Scan for the cell matching the given text and deliver its (X, Y) coordinate at center. 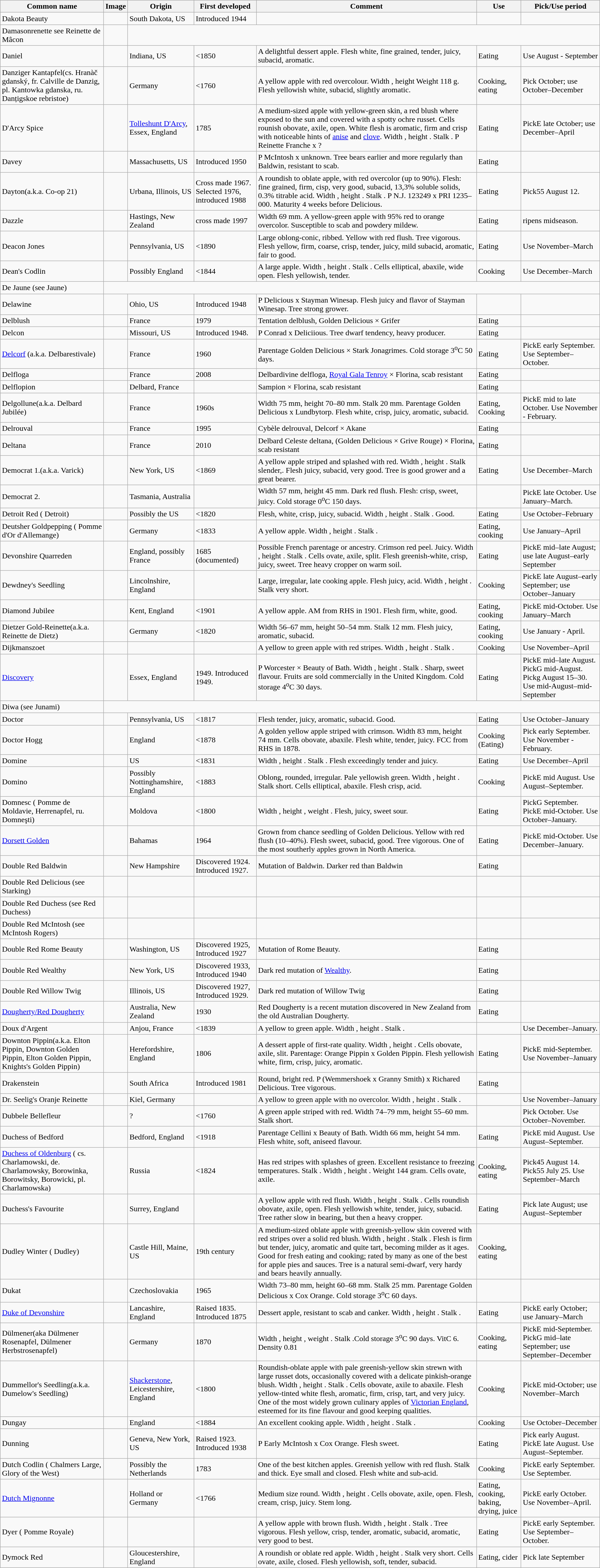
Tentation delblush, Golden Delicious × Grifer (367, 321)
Domine (52, 761)
Use October–December (560, 1422)
Use December–April (560, 761)
Missouri, US (161, 333)
Delcon (52, 333)
Lancashire, England (161, 1312)
PickE mid-October. Use January–March (560, 610)
South Dakota, US (161, 19)
1995 (225, 429)
Eating, Cooking (499, 408)
Damasonrenette see Reinette de Mâcon (52, 35)
US (161, 761)
Geneva, New York, US (161, 1443)
Possibly the US (161, 514)
A green apple striped with red. Width 74–79 mm, height 55–60 mm. Stalk short. (367, 1116)
Large, irregular, late cooking apple. Flesh juicy, acid. Width , height . Stalk very short. (367, 585)
Possibly Nottinghamshire, England (161, 781)
Introduced 1948. (225, 333)
Delrouval (52, 429)
Parentage Cellini x Beauty of Bath. Width 66 mm, height 54 mm. Flesh white, soft, aniseed flavour. (367, 1137)
PickE mid-October; use November–March (560, 1389)
PickE early October; use January–March (560, 1312)
Duchess of Bedford (52, 1137)
Use November–March (560, 246)
<1817 (225, 719)
2010 (225, 445)
Double Red Rome Beauty (52, 949)
Dewdney's Seedling (52, 585)
Width , height , weight . Stalk .Cold storage 3oC 90 days. VitC 6. Density 0.81 (367, 1342)
Use October–February (560, 514)
D'Arcy Spice (52, 128)
A yellow apple with brown flush. Width , height . Stalk . Tree vigorous. Flesh yellow, crisp, tender, aromatic, subacid, aromatic, very good to best. (367, 1532)
<1766 (225, 1498)
Anjou, France (161, 1028)
<1824 (225, 1171)
Illinois, US (161, 991)
Dubbele Bellefleur (52, 1116)
Dietzer Gold-Reinette(a.k.a. Reinette de Dietz) (52, 631)
PickE late August–early September; use October–January (560, 585)
Dutch Mignonne (52, 1498)
Kiel, Germany (161, 1099)
Hastings, New Zealand (161, 221)
A yellow to green apple with red stripes. Width , height . Stalk . (367, 648)
Democrat 2. (52, 496)
1960 (225, 354)
Dean's Codlin (52, 271)
<1850 (225, 56)
A roundish or oblate red apple. Width , height . Stalk very short. Cells ovate, axile, closed. Flesh yellowish, soft, tender, subacid. (367, 1557)
Deutsher Goldpepping ( Pomme d'Or d'Allemange) (52, 531)
Width 73–80 mm, height 60–68 mm. Stalk 25 mm. Parentage Golden Delicious x Cox Orange. Cold storage 3oC 60 days. (367, 1291)
Australia, New Zealand (161, 1012)
<1869 (225, 470)
Dummellor's Seedling(a.k.a. Dumelow's Seedling) (52, 1389)
Eating, cooking, baking, drying, juice (499, 1498)
Possibly the Netherlands (161, 1469)
Raised 1835. Introduced 1875 (225, 1312)
Czechoslovakia (161, 1291)
Width 56–67 mm, height 50–54 mm. Stalk 12 mm. Flesh juicy, aromatic, subacid. (367, 631)
Dijkmanszoet (52, 648)
ripens midseason. (560, 221)
Bedford, England (161, 1137)
Doctor (52, 719)
Dülmener(aka Dülmener Rosenapfel, Dülmener Herbstrosenapfel) (52, 1342)
2008 (225, 375)
Origin (161, 6)
Double Red Willow Twig (52, 991)
Daniel (52, 56)
Massachusetts, US (161, 162)
Possibly England (161, 271)
Use August - September (560, 56)
PickE mid–late August; use late August–early September (560, 556)
Duchess's Favourite (52, 1209)
Delgollune(a.k.a. Delbard Jubilée) (52, 408)
Double Red Duchess (see Red Duchess) (52, 908)
Ohio, US (161, 304)
<1878 (225, 740)
P McIntosh x unknown. Tree bears earlier and more regularly than Baldwin, resistant to scab. (367, 162)
Dakota Beauty (52, 19)
Has red stripes with splashes of green. Excellent resistance to freezing temperatures. Stalk . Width , height . Weight 144 gram. Cells ovate, axile. (367, 1171)
New Hampshire (161, 866)
Sampion × Florina, scab resistant (367, 387)
Double Red Baldwin (52, 866)
Mutation of Rome Beauty. (367, 949)
Lincolnshire, England (161, 585)
Davey (52, 162)
Eating, cider (499, 1557)
Gloucestershire, England (161, 1557)
Dyer ( Pomme Royale) (52, 1532)
Doux d'Argent (52, 1028)
1806 (225, 1053)
A yellow to green apple with no overcolor. Width , height . Stalk . (367, 1099)
Pick early September. Use November - February. (560, 740)
Tasmania, Australia (161, 496)
A large apple. Width , height . Stalk . Cells elliptical, abaxile, wide open. Flesh yellowish, tender. (367, 271)
Devonshire Quarreden (52, 556)
Discovered 1927, Introduced 1929. (225, 991)
<1890 (225, 246)
Delcorf (a.k.a. Delbarestivale) (52, 354)
Drakenstein (52, 1083)
Use January–April (560, 531)
Mutation of Baldwin. Darker red than Baldwin (367, 866)
Dazzle (52, 221)
Introduced 1950 (225, 162)
Duke of Devonshire (52, 1312)
PickE mid-September. PickG mid–late September; use September–December (560, 1342)
Domino (52, 781)
A golden yellow apple striped with crimson. Width 83 mm, height 74 mm. Cells obovate, abaxile. Flesh white, tender, juicy. FCC from RHS in 1878. (367, 740)
A delightful dessert apple. Flesh white, fine grained, tender, juicy, subacid, aromatic. (367, 56)
P Conrad x Deliciious. Tree dwarf tendency, heavy producer. (367, 333)
Use October–January (560, 719)
Surrey, England (161, 1209)
P Delicious x Stayman Winesap. Flesh juicy and flavor of Stayman Winesap. Tree strong grower. (367, 304)
<1839 (225, 1028)
Discovered 1933, Introduced 1940 (225, 970)
Width 69 mm. A yellow-green apple with 95% red to orange overcolor. Susceptible to scab and powdery mildew. (367, 221)
Deltana (52, 445)
England, possibly France (161, 556)
Red Dougherty is a recent mutation discovered in New Zealand from the old Australian Dougherty. (367, 1012)
Dymock Red (52, 1557)
Pick October; use October–December (560, 85)
PickE mid to late October. Use November - February. (560, 408)
Tolleshunt D'Arcy, Essex, England (161, 128)
Width , height . Stalk . Flesh exceedingly tender and juicy. (367, 761)
A yellow to green apple. Width , height . Stalk . (367, 1028)
Dougherty/Red Dougherty (52, 1012)
Double Red Delicious (see Starking) (52, 887)
Pick late September (560, 1557)
Medium size round. Width , height . Cells obovate, axile, open. Flesh, cream, crisp, juicy. Stem long. (367, 1498)
<1831 (225, 761)
One of the best kitchen apples. Greenish yellow with red flush. Stalk and thick. Eye small and closed. Flesh white and sub-acid. (367, 1469)
<1844 (225, 271)
Duchess of Oldenburg ( cs. Charlamowski, de. Charlamowsky, Borowinka, Borowitsky, Borowicki, pl. Charlamowska) (52, 1171)
<1901 (225, 610)
A yellow apple with red overcolour. Width , height Weight 118 g. Flesh yellowish white, subacid, slightly aromatic. (367, 85)
Dayton(a.k.a. Co-op 21) (52, 191)
<1918 (225, 1137)
Danziger Kantapfel(cs. Hranàč gdanský, fr. Calville de Danzig, pl. Kantowka gdanska, ru. Danțigskoe rebristoe) (52, 85)
A yellow apple. Width , height . Stalk . (367, 531)
Pick early August. PickE late August. Use August–September. (560, 1443)
PickE mid-October. Use December–January. (560, 841)
Delblush (52, 321)
Round, bright red. P (Wemmershoek x Granny Smith) x Richared Delicious. Tree vigorous. (367, 1083)
<1883 (225, 781)
Discovered 1924. Introduced 1927. (225, 866)
Introduced 1981 (225, 1083)
<1833 (225, 531)
19th century (225, 1251)
1965 (225, 1291)
PickE mid–late August. PickG mid-August. Pickg August 15–30. Use mid-August–mid-September (560, 677)
Discovered 1925, Introduced 1927 (225, 949)
Kent, England (161, 610)
Double Red Wealthy (52, 970)
Width 75 mm, height 70–80 mm. Stalk 20 mm. Parentage Golden Delicious x Lundbytorp. Flesh white, crisp, juicy, aromatic, subacid. (367, 408)
1979 (225, 321)
Shackerstone, Leicestershire, England (161, 1389)
First developed (225, 6)
Pick late August; use August–September (560, 1209)
Cooking (Eating) (499, 740)
P Early McIntosh x Cox Orange. Flesh sweet. (367, 1443)
Dutch Codlin ( Chalmers Large, Glory of the West) (52, 1469)
Flesh, white, crisp, juicy, subacid. Width , height . Stalk . Good. (367, 514)
Deacon Jones (52, 246)
Delbard, France (161, 387)
An excellent cooking apple. Width , height . Stalk . (367, 1422)
1783 (225, 1469)
Diwa (see Junami) (52, 707)
Pick55 August 12. (560, 191)
1930 (225, 1012)
Pick/Use period (560, 6)
Delawine (52, 304)
Width 57 mm, height 45 mm. Dark red flush. Flesh: crisp, sweet, juicy. Cold storage 0oC 150 days. (367, 496)
? (161, 1116)
A yellow apple. AM from RHS in 1901. Flesh firm, white, good. (367, 610)
Width , height , weight . Flesh, juicy, sweet sour. (367, 811)
Bahamas (161, 841)
Dessert apple, resistant to scab and canker. Width , height . Stalk . (367, 1312)
PickE early September. Use September. (560, 1469)
Dudley Winter ( Dudley) (52, 1251)
cross made 1997 (225, 221)
Delflopion (52, 387)
Indiana, US (161, 56)
Use November–January (560, 1099)
Flesh tender, juicy, aromatic, subacid. Good. (367, 719)
Domnesc ( Pomme de Moldavie, Herrenapfel, ru. Domneşti) (52, 811)
Moldova (161, 811)
Use November–April (560, 648)
Diamond Jubilee (52, 610)
Delbard Celeste deltana, (Golden Delicious × Grive Rouge) × Florina, scab resistant (367, 445)
Cybèle delrouval, Delcorf × Akane (367, 429)
De Jaune (see Jaune) (52, 288)
1960s (225, 408)
Use (499, 6)
Pick45 August 14. Pick55 July 25. Use September–March (560, 1171)
Castle Hill, Maine, US (161, 1251)
1949. Introduced 1949. (225, 677)
1785 (225, 128)
Dungay (52, 1422)
Russia (161, 1171)
Use January - April. (560, 631)
Delfloga (52, 375)
Parentage Golden Delicious × Stark Jonagrimes. Cold storage 3oC 50 days. (367, 354)
PickE late October; use December–April (560, 128)
1964 (225, 841)
Holland or Germany (161, 1498)
Democrat 1.(a.k.a. Varick) (52, 470)
Double Red McIntosh (see McIntosh Rogers) (52, 928)
PickG September. PickE mid-October. Use October–January. (560, 811)
Dark red mutation of Willow Twig (367, 991)
1870 (225, 1342)
Doctor Hogg (52, 740)
Common name (52, 6)
PickE late October. Use January–March. (560, 496)
Pick October. Use October–November. (560, 1116)
Use December–January. (560, 1028)
Downton Pippin(a.k.a. Elton Pippin, Downton Golden Pippin, Elton Golden Pippin, Knights's Golden Pippin) (52, 1053)
Raised 1923. Introduced 1938 (225, 1443)
<1884 (225, 1422)
Oblong, rounded, irregular. Pale yellowish green. Width , height . Stalk short. Cells elliptical, abaxile. Flesh crisp, acid. (367, 781)
Image (115, 6)
Delbardivine delfloga, Royal Gala Tenroy × Florina, scab resistant (367, 375)
Urbana, Illinois, US (161, 191)
Dukat (52, 1291)
Essex, England (161, 677)
Detroit Red ( Detroit) (52, 514)
Comment (367, 6)
Discovery (52, 677)
1685 (documented) (225, 556)
PickE mid-September. Use November–January (560, 1053)
Introduced 1944 (225, 19)
Dark red mutation of Wealthy. (367, 970)
Cross made 1967. Selected 1976, introduced 1988 (225, 191)
Dunning (52, 1443)
PickE early October. Use November–April. (560, 1498)
Washington, US (161, 949)
South Africa (161, 1083)
Dr. Seelig's Oranje Reinette (52, 1099)
Herefordshire, England (161, 1053)
Dorsett Golden (52, 841)
Introduced 1948 (225, 304)
